Identify which cell holds the provided text, then report its (X, Y) central coordinate. 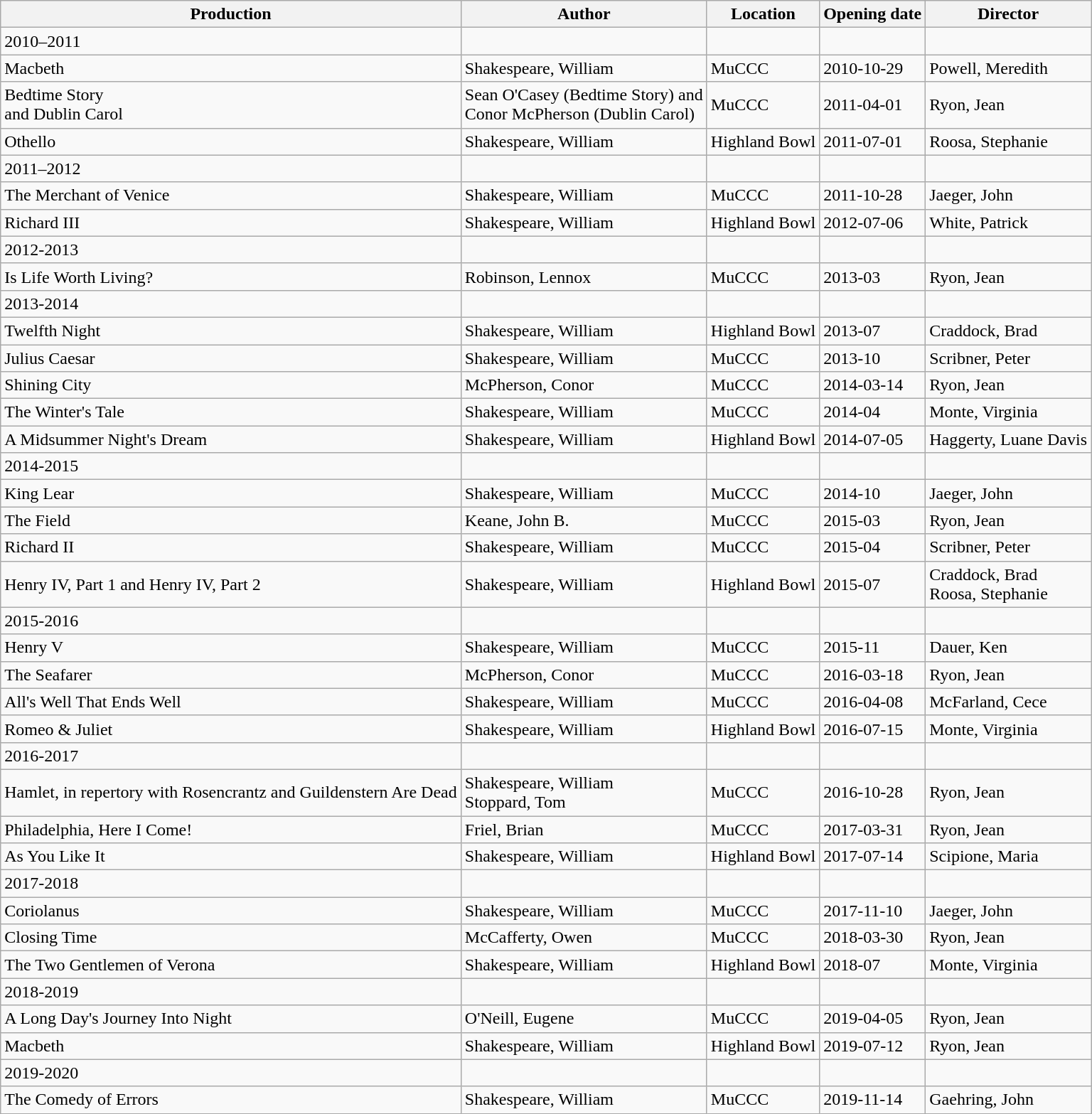
2012-07-06 (873, 223)
2014-10 (873, 493)
White, Patrick (1008, 223)
2012-2013 (231, 250)
Othello (231, 141)
Bedtime Storyand Dublin Carol (231, 105)
McFarland, Cece (1008, 702)
The Merchant of Venice (231, 196)
Haggerty, Luane Davis (1008, 439)
2011-07-01 (873, 141)
2013-07 (873, 331)
2015-04 (873, 547)
Robinson, Lennox (584, 277)
2010-10-29 (873, 68)
Julius Caesar (231, 358)
2016-2017 (231, 756)
The Seafarer (231, 675)
2019-04-05 (873, 1019)
A Long Day's Journey Into Night (231, 1019)
2016-07-15 (873, 729)
2015-2016 (231, 621)
As You Like It (231, 857)
2014-04 (873, 412)
2015-03 (873, 520)
2013-10 (873, 358)
2016-10-28 (873, 792)
2010–2011 (231, 41)
2018-2019 (231, 992)
2017-11-10 (873, 911)
Shakespeare, WilliamStoppard, Tom (584, 792)
2016-04-08 (873, 702)
2014-07-05 (873, 439)
2011-04-01 (873, 105)
Roosa, Stephanie (1008, 141)
Twelfth Night (231, 331)
Richard III (231, 223)
Location (763, 14)
Craddock, Brad (1008, 331)
2016-03-18 (873, 675)
Powell, Meredith (1008, 68)
Sean O'Casey (Bedtime Story) andConor McPherson (Dublin Carol) (584, 105)
The Field (231, 520)
2019-07-12 (873, 1046)
2013-2014 (231, 304)
Opening date (873, 14)
McCafferty, Owen (584, 938)
2014-2015 (231, 466)
Author (584, 14)
Shining City (231, 385)
Henry V (231, 648)
Scipione, Maria (1008, 857)
Keane, John B. (584, 520)
Dauer, Ken (1008, 648)
All's Well That Ends Well (231, 702)
2014-03-14 (873, 385)
2019-2020 (231, 1073)
Richard II (231, 547)
Is Life Worth Living? (231, 277)
Henry IV, Part 1 and Henry IV, Part 2 (231, 584)
2017-07-14 (873, 857)
Hamlet, in repertory with Rosencrantz and Guildenstern Are Dead (231, 792)
2017-2018 (231, 884)
Coriolanus (231, 911)
A Midsummer Night's Dream (231, 439)
2015-07 (873, 584)
Philadelphia, Here I Come! (231, 830)
2017-03-31 (873, 830)
The Comedy of Errors (231, 1100)
2018-07 (873, 965)
Closing Time (231, 938)
The Winter's Tale (231, 412)
2019-11-14 (873, 1100)
2011–2012 (231, 168)
Romeo & Juliet (231, 729)
Craddock, BradRoosa, Stephanie (1008, 584)
King Lear (231, 493)
Gaehring, John (1008, 1100)
Director (1008, 14)
Friel, Brian (584, 830)
Production (231, 14)
2018-03-30 (873, 938)
2011-10-28 (873, 196)
The Two Gentlemen of Verona (231, 965)
O'Neill, Eugene (584, 1019)
2015-11 (873, 648)
2013-03 (873, 277)
